Scan for the cell matching the given text and deliver its [x, y] coordinate at center. 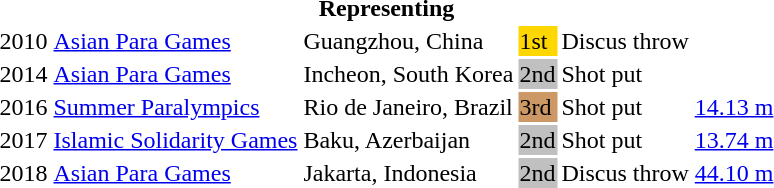
Baku, Azerbaijan [408, 140]
Rio de Janeiro, Brazil [408, 107]
3rd [538, 107]
Guangzhou, China [408, 41]
Summer Paralympics [176, 107]
Jakarta, Indonesia [408, 173]
1st [538, 41]
Incheon, South Korea [408, 74]
Islamic Solidarity Games [176, 140]
